Pinpoint the cell where the given text exists, returning its [x, y] midpoint coordinate. 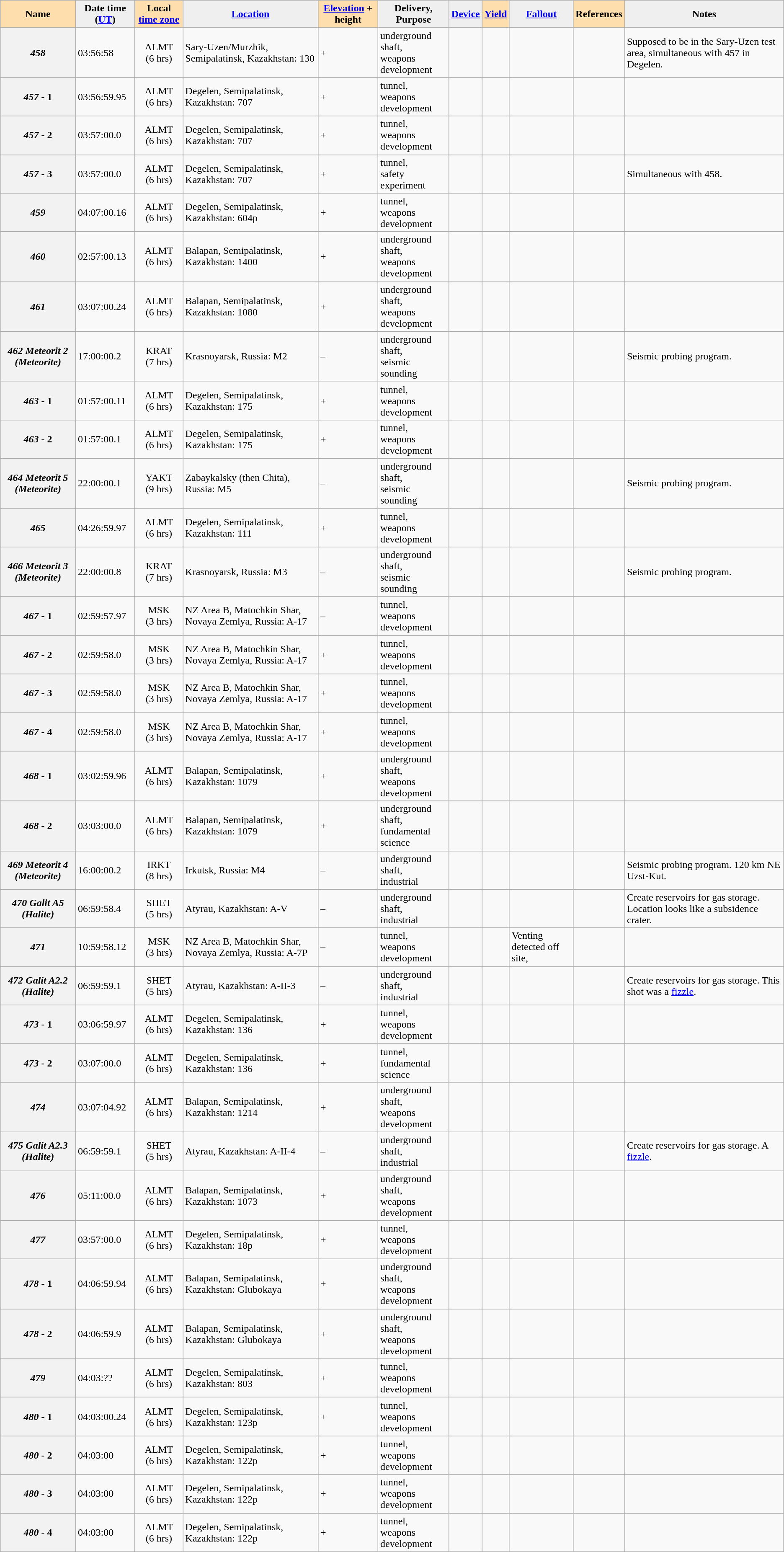
477 [38, 1240]
480 - 1 [38, 1417]
462 Meteorit 2 (Meteorite) [38, 356]
475 Galit A2.3 (Halite) [38, 1151]
Supposed to be in the Sary-Uzen test area, simultaneous with 457 in Degelen. [704, 53]
457 - 1 [38, 97]
YAKT (9 hrs) [159, 483]
01:57:00.1 [105, 439]
467 - 4 [38, 732]
03:07:00.24 [105, 307]
04:06:59.9 [105, 1334]
Degelen, Semipalatinsk, Kazakhstan: 123p [250, 1417]
468 - 2 [38, 826]
03:56:59.95 [105, 97]
Degelen, Semipalatinsk, Kazakhstan: 111 [250, 528]
467 - 2 [38, 655]
10:59:58.12 [105, 947]
05:11:00.0 [105, 1196]
IRKT (8 hrs) [159, 870]
Sary-Uzen/Murzhik, Semipalatinsk, Kazakhstan: 130 [250, 53]
474 [38, 1107]
465 [38, 528]
03:06:59.97 [105, 1024]
03:07:04.92 [105, 1107]
04:03:?? [105, 1378]
459 [38, 212]
Balapan, Semipalatinsk, Kazakhstan: 1080 [250, 307]
Atyrau, Kazakhstan: A-II-3 [250, 986]
06:59:58.4 [105, 909]
Degelen, Semipalatinsk, Kazakhstan: 803 [250, 1378]
467 - 3 [38, 693]
479 [38, 1378]
Simultaneous with 458. [704, 174]
Create reservoirs for gas storage. This shot was a fizzle. [704, 986]
480 - 4 [38, 1532]
470 Galit A5 (Halite) [38, 909]
Balapan, Semipalatinsk, Kazakhstan: 1214 [250, 1107]
Elevation + height [348, 14]
Balapan, Semipalatinsk, Kazakhstan: 1073 [250, 1196]
464 Meteorit 5 (Meteorite) [38, 483]
Fallout [541, 14]
480 - 3 [38, 1494]
463 - 2 [38, 439]
476 [38, 1196]
458 [38, 53]
tunnel,fundamental science [413, 1063]
02:59:57.97 [105, 616]
Delivery, Purpose [413, 14]
Zabaykalsky (then Chita), Russia: M5 [250, 483]
Yield [496, 14]
Krasnoyarsk, Russia: M2 [250, 356]
03:07:00.0 [105, 1063]
Create reservoirs for gas storage. A fizzle. [704, 1151]
Degelen, Semipalatinsk, Kazakhstan: 604p [250, 212]
469 Meteorit 4 (Meteorite) [38, 870]
Venting detected off site, [541, 947]
16:00:00.2 [105, 870]
Atyrau, Kazakhstan: A-II-4 [250, 1151]
NZ Area B, Matochkin Shar, Novaya Zemlya, Russia: A-7P [250, 947]
04:03:00.24 [105, 1417]
457 - 3 [38, 174]
Notes [704, 14]
473 - 2 [38, 1063]
04:07:00.16 [105, 212]
02:57:00.13 [105, 256]
Device [466, 14]
Location [250, 14]
478 - 1 [38, 1284]
22:00:00.1 [105, 483]
Krasnoyarsk, Russia: M3 [250, 572]
463 - 1 [38, 400]
478 - 2 [38, 1334]
467 - 1 [38, 616]
22:00:00.8 [105, 572]
472 Galit A2.2 (Halite) [38, 986]
457 - 2 [38, 135]
01:57:00.11 [105, 400]
480 - 2 [38, 1455]
461 [38, 307]
Local time zone [159, 14]
Irkutsk, Russia: M4 [250, 870]
03:02:59.96 [105, 776]
Degelen, Semipalatinsk, Kazakhstan: 18p [250, 1240]
Atyrau, Kazakhstan: A-V [250, 909]
Balapan, Semipalatinsk, Kazakhstan: 1400 [250, 256]
References [599, 14]
Date time (UT) [105, 14]
460 [38, 256]
471 [38, 947]
tunnel,safety experiment [413, 174]
468 - 1 [38, 776]
Seismic probing program. 120 km NE Uzst-Kut. [704, 870]
17:00:00.2 [105, 356]
Create reservoirs for gas storage. Location looks like a subsidence crater. [704, 909]
473 - 1 [38, 1024]
04:26:59.97 [105, 528]
466 Meteorit 3 (Meteorite) [38, 572]
Name [38, 14]
04:06:59.94 [105, 1284]
03:56:58 [105, 53]
03:03:00.0 [105, 826]
underground shaft,fundamental science [413, 826]
